Search for the cell housing the specified text and yield its [x, y] center coordinate. 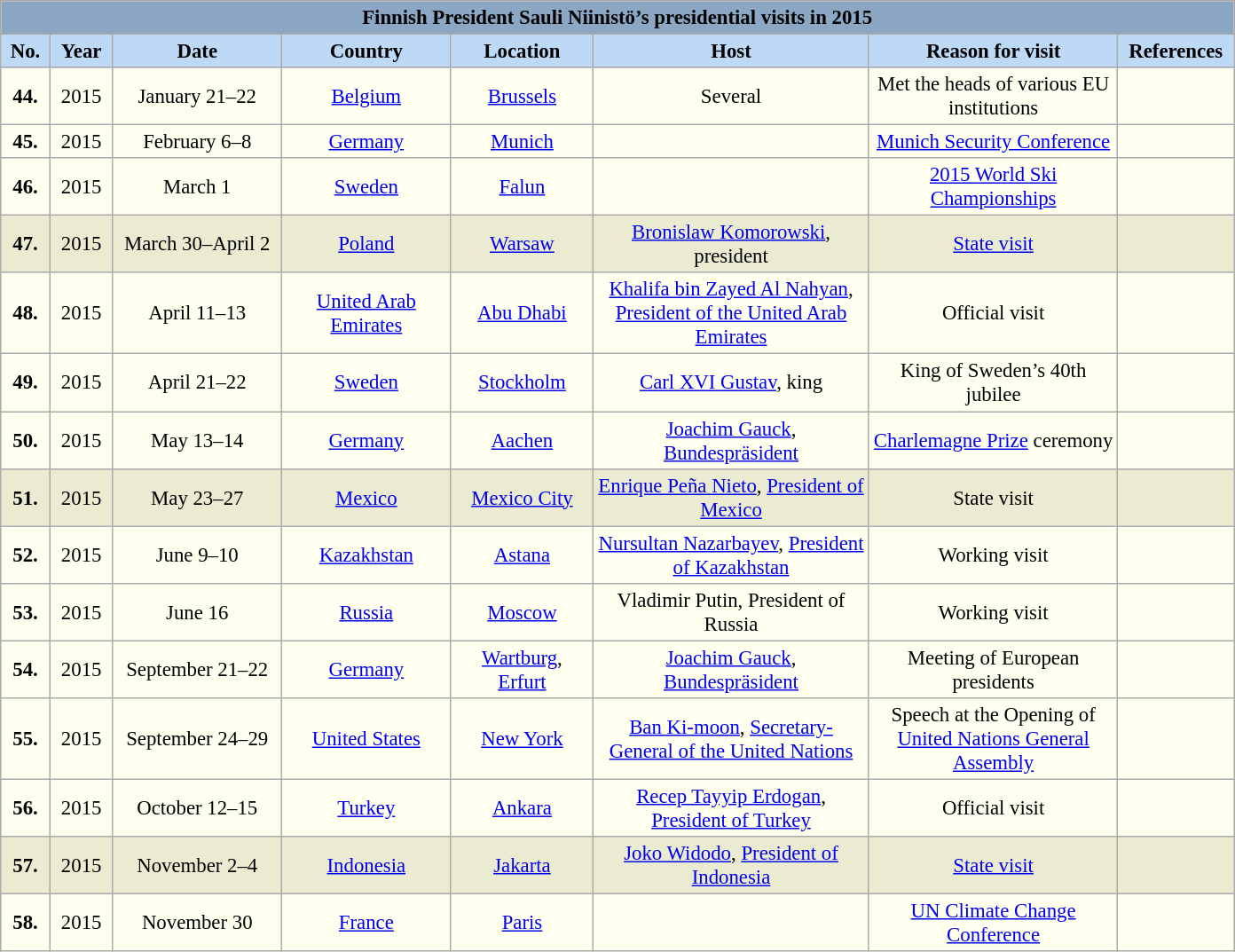
57. [26, 866]
Munich [522, 142]
Several [731, 96]
Wartburg, Erfurt [522, 669]
2015 World Ski Championships [994, 186]
Russia [367, 612]
Munich Security Conference [994, 142]
Year [82, 51]
51. [26, 497]
45. [26, 142]
Aachen [522, 440]
Speech at the Opening of United Nations General Assembly [994, 739]
References [1176, 51]
Recep Tayyip Erdogan, President of Turkey [731, 807]
February 6–8 [197, 142]
Belgium [367, 96]
May 23–27 [197, 497]
Charlemagne Prize ceremony [994, 440]
New York [522, 739]
November 30 [197, 923]
November 2–4 [197, 866]
Jakarta [522, 866]
Indonesia [367, 866]
50. [26, 440]
Khalifa bin Zayed Al Nahyan, President of the United Arab Emirates [731, 314]
Poland [367, 245]
Host [731, 51]
March 30–April 2 [197, 245]
56. [26, 807]
58. [26, 923]
47. [26, 245]
Finnish President Sauli Niinistö’s presidential visits in 2015 [617, 18]
Falun [522, 186]
May 13–14 [197, 440]
April 11–13 [197, 314]
Mexico City [522, 497]
54. [26, 669]
UN Climate Change Conference [994, 923]
September 21–22 [197, 669]
Bronislaw Komorowski, president [731, 245]
Date [197, 51]
No. [26, 51]
Location [522, 51]
October 12–15 [197, 807]
Mexico [367, 497]
Carl XVI Gustav, king [731, 383]
United States [367, 739]
Stockholm [522, 383]
Brussels [522, 96]
April 21–22 [197, 383]
Meeting of European presidents [994, 669]
March 1 [197, 186]
Ban Ki-moon, Secretary-General of the United Nations [731, 739]
Country [367, 51]
Met the heads of various EU institutions [994, 96]
Nursultan Nazarbayev, President of Kazakhstan [731, 555]
52. [26, 555]
Joko Widodo, President of Indonesia [731, 866]
Reason for visit [994, 51]
Kazakhstan [367, 555]
Moscow [522, 612]
United Arab Emirates [367, 314]
Vladimir Putin, President of Russia [731, 612]
Paris [522, 923]
France [367, 923]
49. [26, 383]
46. [26, 186]
Astana [522, 555]
Warsaw [522, 245]
King of Sweden’s 40th jubilee [994, 383]
Abu Dhabi [522, 314]
48. [26, 314]
January 21–22 [197, 96]
June 16 [197, 612]
44. [26, 96]
Ankara [522, 807]
September 24–29 [197, 739]
June 9–10 [197, 555]
55. [26, 739]
Turkey [367, 807]
Enrique Peña Nieto, President of Mexico [731, 497]
53. [26, 612]
